For the text-containing cell, return its midpoint in (x, y) coordinate format. 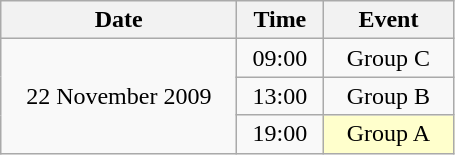
Group C (388, 58)
13:00 (280, 96)
Date (119, 20)
Group B (388, 96)
Group A (388, 134)
19:00 (280, 134)
Time (280, 20)
22 November 2009 (119, 96)
09:00 (280, 58)
Event (388, 20)
